Capture the cell that displays the provided text and extract its (X, Y) central coordinate. 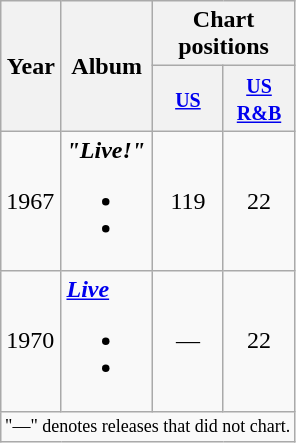
Year (31, 66)
US R&B (258, 98)
US (188, 98)
119 (188, 201)
1970 (31, 341)
Album (106, 66)
"—" denotes releases that did not chart. (148, 426)
"Live!" (106, 201)
— (188, 341)
Live (106, 341)
Chart positions (223, 34)
1967 (31, 201)
